From the cell containing the given text, extract its center point as [X, Y] coordinate. 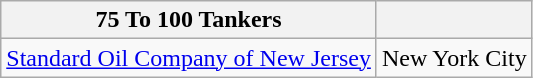
75 To 100 Tankers [189, 20]
Standard Oil Company of New Jersey [189, 58]
New York City [454, 58]
